From the cell containing the given text, extract its center point as (x, y) coordinate. 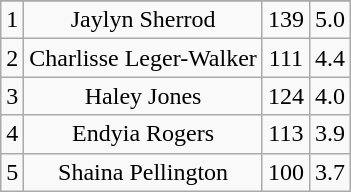
3.7 (330, 172)
5.0 (330, 20)
1 (12, 20)
Shaina Pellington (144, 172)
4.4 (330, 58)
139 (286, 20)
5 (12, 172)
2 (12, 58)
3 (12, 96)
4 (12, 134)
100 (286, 172)
Haley Jones (144, 96)
124 (286, 96)
4.0 (330, 96)
Endyia Rogers (144, 134)
113 (286, 134)
3.9 (330, 134)
Charlisse Leger-Walker (144, 58)
Jaylyn Sherrod (144, 20)
111 (286, 58)
